Determine the (X, Y) coordinate at the center of the cell enclosing the given text.  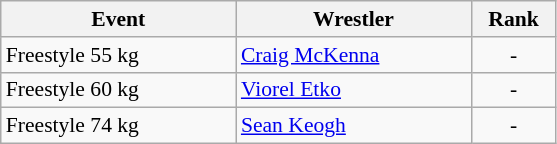
Rank (514, 19)
Event (118, 19)
Freestyle 60 kg (118, 90)
Freestyle 55 kg (118, 55)
Sean Keogh (354, 126)
Craig McKenna (354, 55)
Freestyle 74 kg (118, 126)
Viorel Etko (354, 90)
Wrestler (354, 19)
